Search for the cell housing the specified text and yield its (x, y) center coordinate. 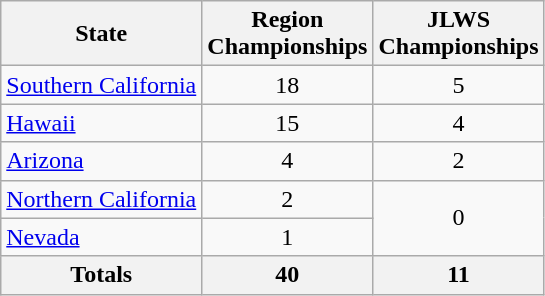
JLWSChampionships (458, 34)
1 (288, 237)
Nevada (102, 237)
RegionChampionships (288, 34)
0 (458, 218)
State (102, 34)
40 (288, 275)
Totals (102, 275)
5 (458, 85)
18 (288, 85)
15 (288, 123)
11 (458, 275)
Arizona (102, 161)
Hawaii (102, 123)
Southern California (102, 85)
Northern California (102, 199)
